Find where the given text appears and provide that cell's center as [x, y] coordinate. 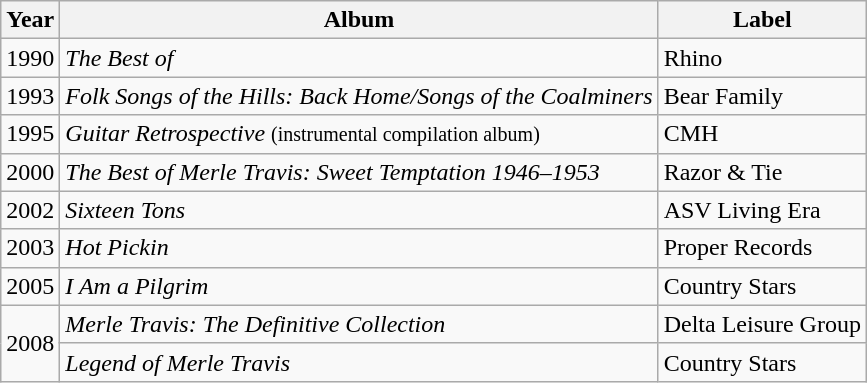
2008 [30, 343]
Legend of Merle Travis [359, 362]
ASV Living Era [762, 210]
Rhino [762, 58]
Razor & Tie [762, 172]
Bear Family [762, 96]
2002 [30, 210]
The Best of Merle Travis: Sweet Temptation 1946–1953 [359, 172]
Album [359, 20]
The Best of [359, 58]
1993 [30, 96]
Guitar Retrospective (instrumental compilation album) [359, 134]
1995 [30, 134]
Delta Leisure Group [762, 324]
2003 [30, 248]
Label [762, 20]
Merle Travis: The Definitive Collection [359, 324]
2000 [30, 172]
Proper Records [762, 248]
2005 [30, 286]
Folk Songs of the Hills: Back Home/Songs of the Coalminers [359, 96]
1990 [30, 58]
Hot Pickin [359, 248]
Sixteen Tons [359, 210]
CMH [762, 134]
Year [30, 20]
I Am a Pilgrim [359, 286]
